Return the (x, y) coordinate for the center point of the cell that contains the specified text.  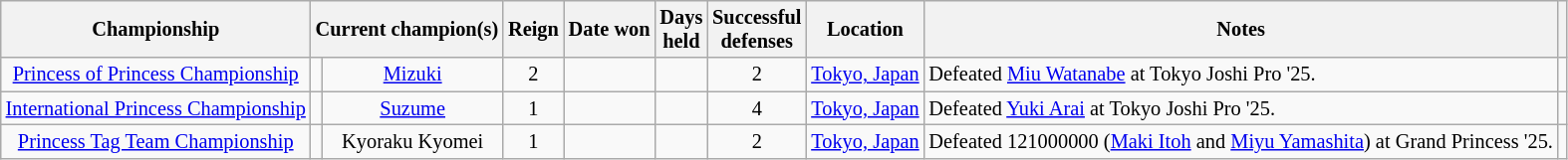
Notes (1240, 29)
Championship (155, 29)
Date won (610, 29)
Reign (534, 29)
Location (865, 29)
Current champion(s) (406, 29)
Mizuki (412, 75)
Princess Tag Team Championship (155, 141)
Suzume (412, 108)
4 (757, 108)
Defeated 121000000 (Maki Itoh and Miyu Yamashita) at Grand Princess '25. (1240, 141)
Successfuldefenses (757, 29)
Defeated Yuki Arai at Tokyo Joshi Pro '25. (1240, 108)
International Princess Championship (155, 108)
Daysheld (681, 29)
Kyoraku Kyomei (412, 141)
Princess of Princess Championship (155, 75)
Defeated Miu Watanabe at Tokyo Joshi Pro '25. (1240, 75)
